Extract the (X, Y) coordinate from the center of the cell holding the provided text.  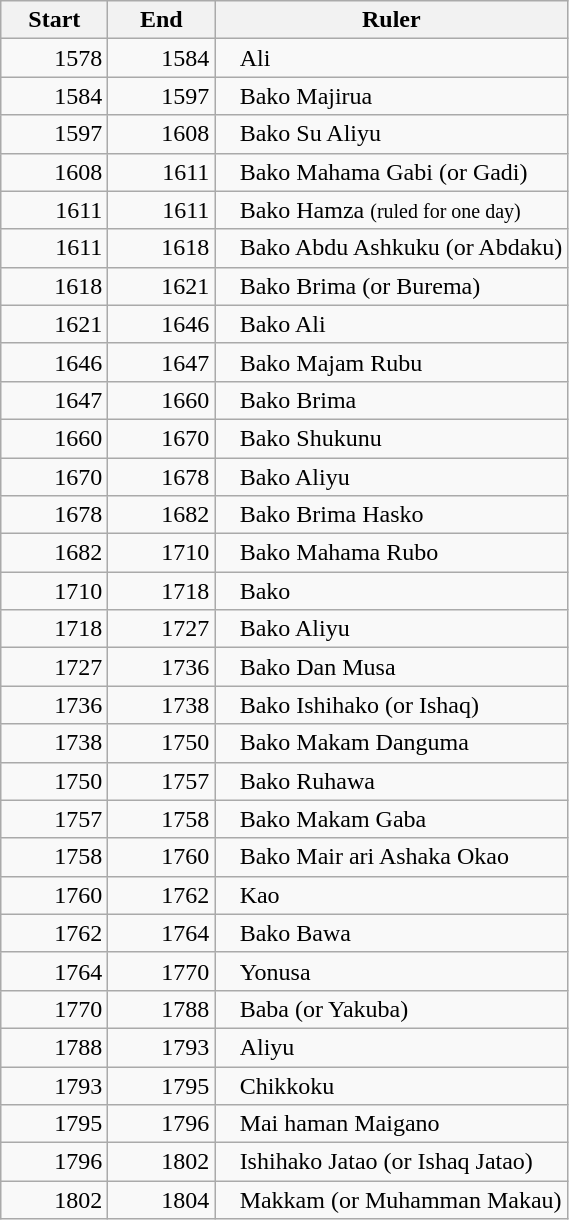
Bako Makam Gaba (392, 819)
Bako Majam Rubu (392, 362)
Bako Bawa (392, 933)
Bako Ishihako (or Ishaq) (392, 705)
Chikkoku (392, 1085)
Bako (392, 591)
Baba (or Yakuba) (392, 1009)
Bako Majirua (392, 96)
Bako Hamza (ruled for one day) (392, 210)
1578 (54, 58)
Yonusa (392, 971)
Makkam (or Muhamman Makau) (392, 1200)
Start (54, 20)
End (162, 20)
Bako Shukunu (392, 438)
Bako Ruhawa (392, 781)
Ruler (392, 20)
Ali (392, 58)
Bako Makam Danguma (392, 743)
Mai haman Maigano (392, 1124)
Bako Mair ari Ashaka Okao (392, 857)
1804 (162, 1200)
Bako Ali (392, 324)
Bako Brima Hasko (392, 515)
Ishihako Jatao (or Ishaq Jatao) (392, 1162)
Bako Dan Musa (392, 667)
Bako Mahama Rubo (392, 553)
Aliyu (392, 1047)
Bako Brima (or Burema) (392, 286)
Bako Su Aliyu (392, 134)
Kao (392, 895)
Bako Mahama Gabi (or Gadi) (392, 172)
Bako Brima (392, 400)
Bako Abdu Ashkuku (or Abdaku) (392, 248)
